Return (x, y) of the center of cell containing provided text 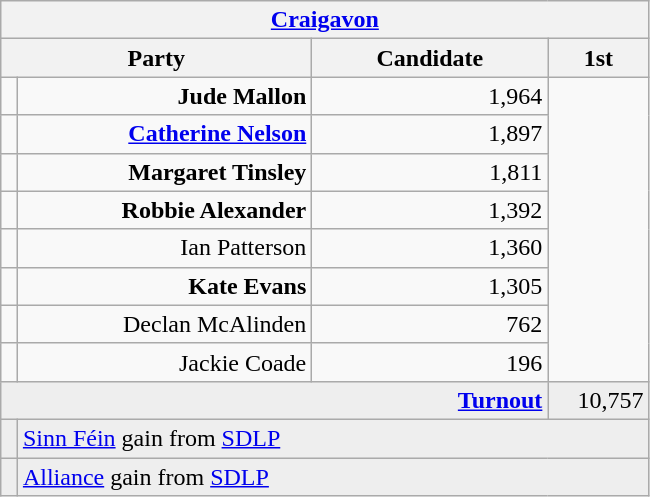
Jude Mallon (164, 96)
Catherine Nelson (164, 134)
1,392 (430, 210)
Sinn Féin gain from SDLP (333, 438)
1st (598, 58)
1,964 (430, 96)
1,897 (430, 134)
Kate Evans (164, 286)
Margaret Tinsley (164, 172)
1,360 (430, 248)
Turnout (274, 400)
Craigavon (325, 20)
762 (430, 324)
Ian Patterson (164, 248)
1,811 (430, 172)
196 (430, 362)
Jackie Coade (164, 362)
10,757 (598, 400)
Party (156, 58)
Robbie Alexander (164, 210)
Candidate (430, 58)
Declan McAlinden (164, 324)
1,305 (430, 286)
Alliance gain from SDLP (333, 477)
